Return the [x, y] coordinate for the center point of the cell that contains the specified text.  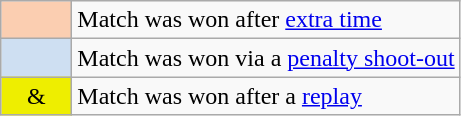
& [36, 96]
Match was won after a replay [266, 96]
Match was won via a penalty shoot-out [266, 58]
Match was won after extra time [266, 20]
